Identify which cell holds the provided text, then report its (X, Y) central coordinate. 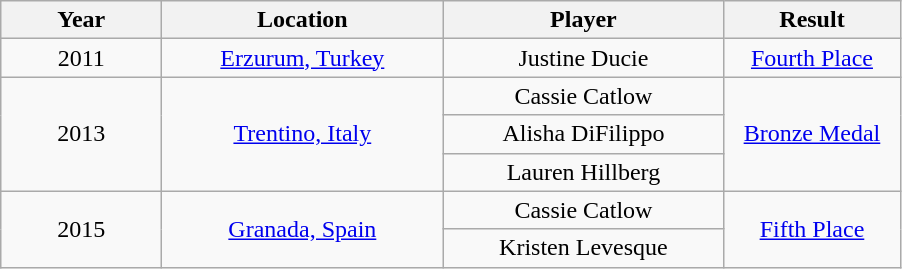
Player (584, 20)
Erzurum, Turkey (302, 58)
Year (82, 20)
Justine Ducie (584, 58)
2015 (82, 229)
2011 (82, 58)
Fifth Place (812, 229)
Alisha DiFilippo (584, 134)
Trentino, Italy (302, 134)
Fourth Place (812, 58)
Kristen Levesque (584, 248)
Lauren Hillberg (584, 172)
Result (812, 20)
Location (302, 20)
Bronze Medal (812, 134)
2013 (82, 134)
Granada, Spain (302, 229)
